Return the [x, y] coordinate for the center point of the cell that contains the specified text.  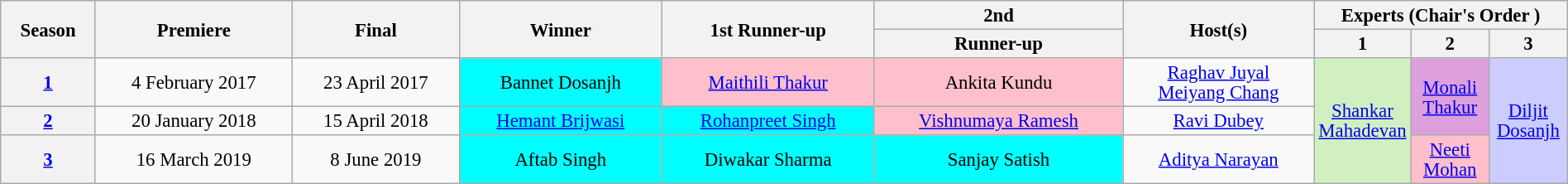
Neeti Mohan [1451, 159]
Hemant Brijwasi [561, 121]
Ravi Dubey [1219, 121]
Premiere [194, 30]
Sanjay Satish [998, 159]
Raghav JuyalMeiyang Chang [1219, 83]
Rohanpreet Singh [767, 121]
4 February 2017 [194, 83]
Aditya Narayan [1219, 159]
Runner-up [998, 45]
16 March 2019 [194, 159]
Bannet Dosanjh [561, 83]
Host(s) [1219, 30]
Shankar Mahadevan [1363, 121]
23 April 2017 [375, 83]
Monali Thakur [1451, 96]
20 January 2018 [194, 121]
1st Runner-up [767, 30]
Diwakar Sharma [767, 159]
Diljit Dosanjh [1528, 121]
Ankita Kundu [998, 83]
Aftab Singh [561, 159]
Vishnumaya Ramesh [998, 121]
Winner [561, 30]
2nd [998, 15]
Maithili Thakur [767, 83]
Final [375, 30]
Experts (Chair's Order ) [1441, 15]
Season [48, 30]
15 April 2018 [375, 121]
8 June 2019 [375, 159]
